Locate the cell with the specified text and output its [x, y] center coordinate. 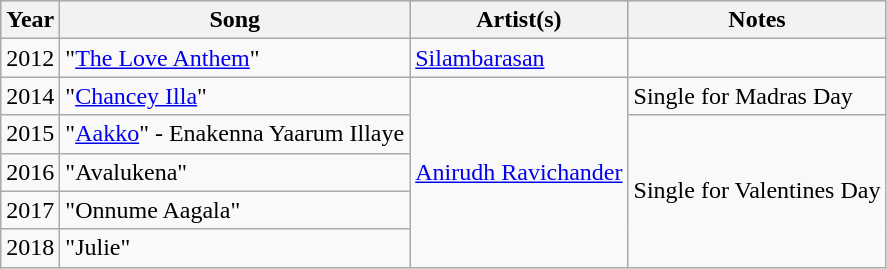
Single for Madras Day [757, 96]
Song [235, 20]
2015 [30, 134]
"Aakko" - Enakenna Yaarum Illaye [235, 134]
Silambarasan [519, 58]
"Chancey Illa" [235, 96]
"The Love Anthem" [235, 58]
Single for Valentines Day [757, 191]
2018 [30, 248]
Notes [757, 20]
"Julie" [235, 248]
2017 [30, 210]
Artist(s) [519, 20]
2016 [30, 172]
2012 [30, 58]
2014 [30, 96]
"Onnume Aagala" [235, 210]
"Avalukena" [235, 172]
Anirudh Ravichander [519, 172]
Year [30, 20]
